Provide the [x, y] coordinate of the cell's center where the given text is located.  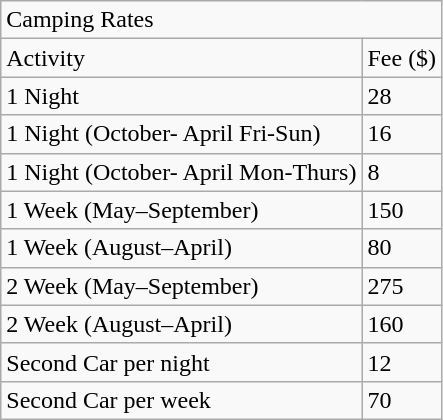
150 [402, 210]
16 [402, 134]
1 Night (October- April Mon-Thurs) [182, 172]
Activity [182, 58]
Camping Rates [222, 20]
2 Week (August–April) [182, 324]
1 Week (May–September) [182, 210]
12 [402, 362]
Second Car per week [182, 400]
80 [402, 248]
28 [402, 96]
1 Week (August–April) [182, 248]
2 Week (May–September) [182, 286]
70 [402, 400]
1 Night [182, 96]
Fee ($) [402, 58]
8 [402, 172]
160 [402, 324]
Second Car per night [182, 362]
1 Night (October- April Fri-Sun) [182, 134]
275 [402, 286]
